Scan for the cell matching the given text and deliver its [X, Y] coordinate at center. 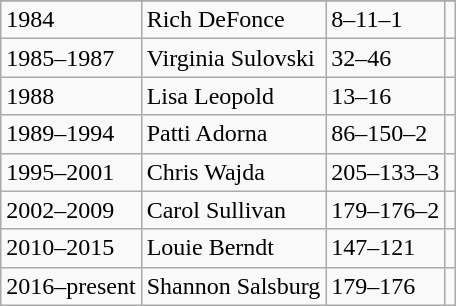
2016–present [71, 286]
86–150–2 [386, 134]
1985–1987 [71, 58]
Patti Adorna [234, 134]
8–11–1 [386, 20]
2010–2015 [71, 248]
205–133–3 [386, 172]
1988 [71, 96]
Carol Sullivan [234, 210]
179–176–2 [386, 210]
Virginia Sulovski [234, 58]
179–176 [386, 286]
Shannon Salsburg [234, 286]
Rich DeFonce [234, 20]
1995–2001 [71, 172]
2002–2009 [71, 210]
13–16 [386, 96]
Louie Berndt [234, 248]
1989–1994 [71, 134]
32–46 [386, 58]
1984 [71, 20]
147–121 [386, 248]
Chris Wajda [234, 172]
Lisa Leopold [234, 96]
